Output the [X, Y] coordinate of the center of the cell containing the given text.  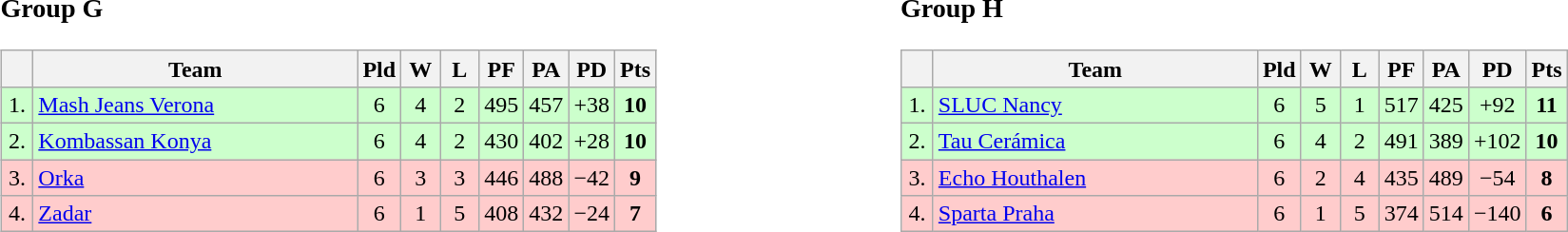
514 [1445, 214]
+92 [1497, 105]
435 [1402, 178]
9 [635, 178]
425 [1445, 105]
457 [546, 105]
Sparta Praha [1095, 214]
517 [1402, 105]
430 [502, 142]
491 [1402, 142]
489 [1445, 178]
SLUC Nancy [1095, 105]
+28 [591, 142]
402 [546, 142]
7 [635, 214]
495 [502, 105]
408 [502, 214]
−140 [1497, 214]
446 [502, 178]
Kombassan Konya [196, 142]
8 [1546, 178]
Mash Jeans Verona [196, 105]
Zadar [196, 214]
−54 [1497, 178]
−24 [591, 214]
Orka [196, 178]
−42 [591, 178]
432 [546, 214]
+38 [591, 105]
389 [1445, 142]
488 [546, 178]
11 [1546, 105]
Tau Cerámica [1095, 142]
+102 [1497, 142]
Echo Houthalen [1095, 178]
374 [1402, 214]
